Return the [X, Y] coordinate for the center point of the cell that contains the specified text.  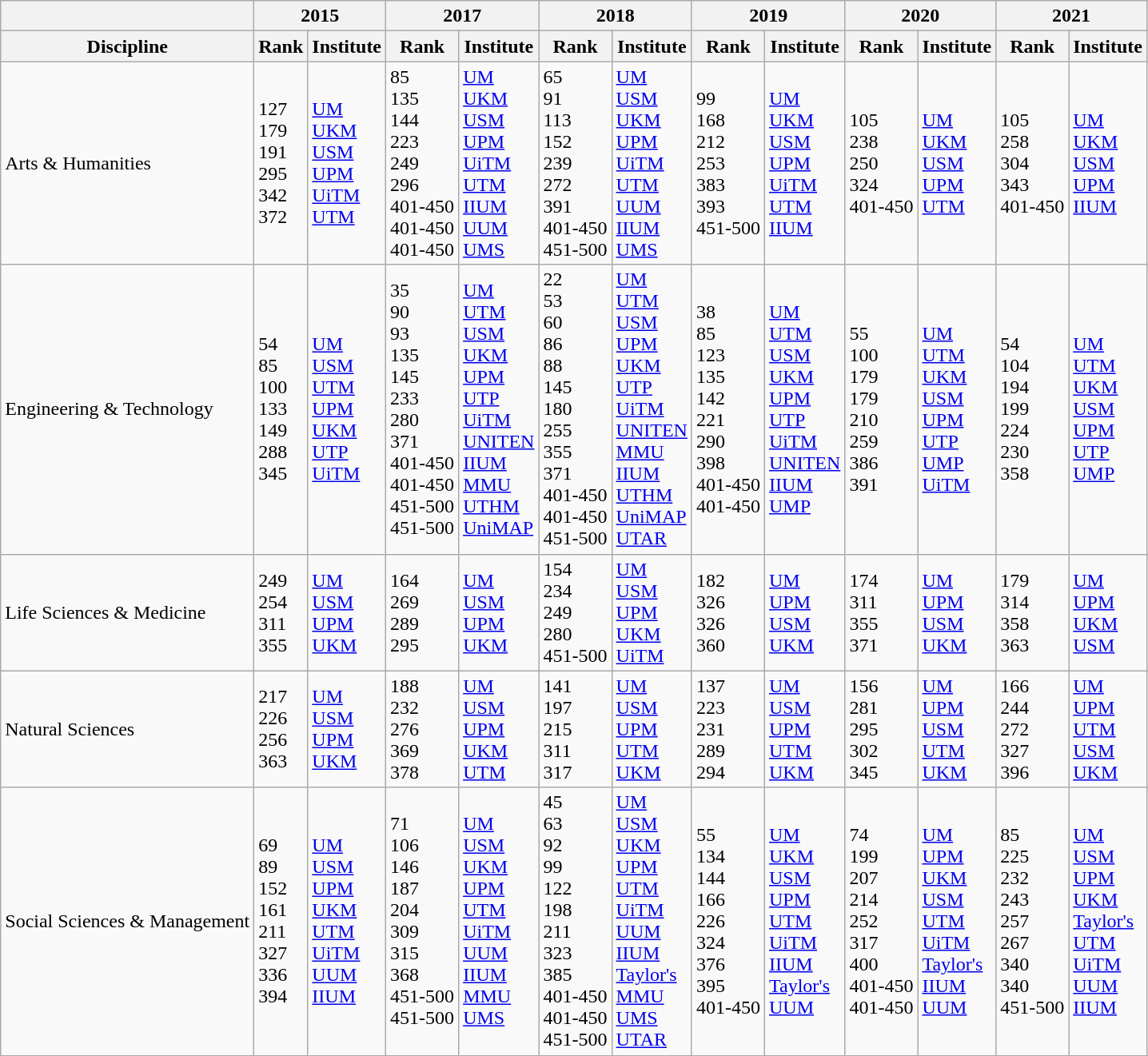
UMUSMUPMUKMUiTM [652, 612]
359093135145233280371401-450401-450451-500451-500 [422, 409]
164269289295 [422, 612]
Social Sciences & Management [128, 921]
105238250324401-450 [881, 163]
UMUSMUPMUKMUTMUiTMUUMIIUM [347, 921]
156281295302345 [881, 729]
217226256363 [281, 729]
55134144166226324376395401-450 [727, 921]
UMUSMUPMUKMUTM [499, 729]
137223231289294 [727, 729]
85225232243257267340340451-500 [1033, 921]
Discipline [128, 46]
6989152161211327336394 [281, 921]
UMUTMUSMUKMUPMUTPUiTMUNITENIIUMMMUUTHMUniMAP [499, 409]
85135144223249296401-450401-450401-450 [422, 163]
UMUPMUKMUSMUTMUiTMTaylor'sIIUMUUM [957, 921]
UMUKMUSMUPMUiTMUTMIIUM [804, 163]
UMUKMUSMUPMUiTMUTMIIUMUUMUMS [499, 163]
UMUKMUSMUPMUiTMUTM [347, 163]
5485100133149288345 [281, 409]
174311355371 [881, 612]
99168212253383393451-500 [727, 163]
2020 [921, 16]
UMUSMUTMUPMUKMUTPUiTM [347, 409]
UMUTMUSMUPMUKMUTPUiTMUNITENMMUIIUMUTHMUniMAPUTAR [652, 409]
188232276369378 [422, 729]
UMUTMUKMUSMUPMUTPUMP [1108, 409]
2018 [616, 16]
3885123135142221290398401-450401-450 [727, 409]
249254311355 [281, 612]
Life Sciences & Medicine [128, 612]
UMUKMUSMUPMIIUM [1108, 163]
55100179179210259386391 [881, 409]
2021 [1071, 16]
2017 [462, 16]
141197215311317 [576, 729]
6591113152239272391401-450451-500 [576, 163]
Engineering & Technology [128, 409]
Arts & Humanities [128, 163]
UMUSMUKMUPMUTMUiTMUUMIIUMTaylor'sMMUUMSUTAR [652, 921]
UMUSMUKMUPMUTMUiTMUUMIIUMMMUUMS [499, 921]
2253608688145180255355371401-450401-450451-500 [576, 409]
UMUSMUPMUKMTaylor'sUTMUiTMUUMIIUM [1108, 921]
127179191295342372 [281, 163]
179314358363 [1033, 612]
2015 [320, 16]
45639299122198211323385401-450401-450451-500 [576, 921]
UMUTMUSMUKMUPMUTPUiTMUNITENIIUMUMP [804, 409]
Natural Sciences [128, 729]
71106146187204309315368451-500451-500 [422, 921]
2019 [767, 16]
UMUTMUKMUSMUPMUTPUMPUiTM [957, 409]
166244272327396 [1033, 729]
74199207214252317400401-450401-450 [881, 921]
105258304343401-450 [1033, 163]
UMUPMUKMUSM [1108, 612]
UMUSMUKMUPMUiTMUTMUUMIIUMUMS [652, 163]
UMUPMUTMUSMUKM [1108, 729]
182326326360 [727, 612]
UMUPMUSMUTMUKM [957, 729]
UMUKMUSMUPMUTM [957, 163]
154234249280451-500 [576, 612]
54104194199224230358 [1033, 409]
UMUKMUSMUPMUTMUiTMIIUMTaylor'sUUM [804, 921]
